Search for the cell housing the specified text and yield its (X, Y) center coordinate. 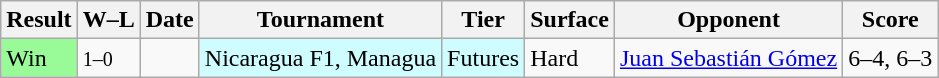
Result (39, 20)
Win (39, 58)
Date (170, 20)
Juan Sebastián Gómez (728, 58)
1–0 (108, 58)
Nicaragua F1, Managua (320, 58)
Tier (484, 20)
Futures (484, 58)
Score (890, 20)
Opponent (728, 20)
Tournament (320, 20)
Surface (570, 20)
6–4, 6–3 (890, 58)
Hard (570, 58)
W–L (108, 20)
